Search for the cell housing the specified text and yield its (x, y) center coordinate. 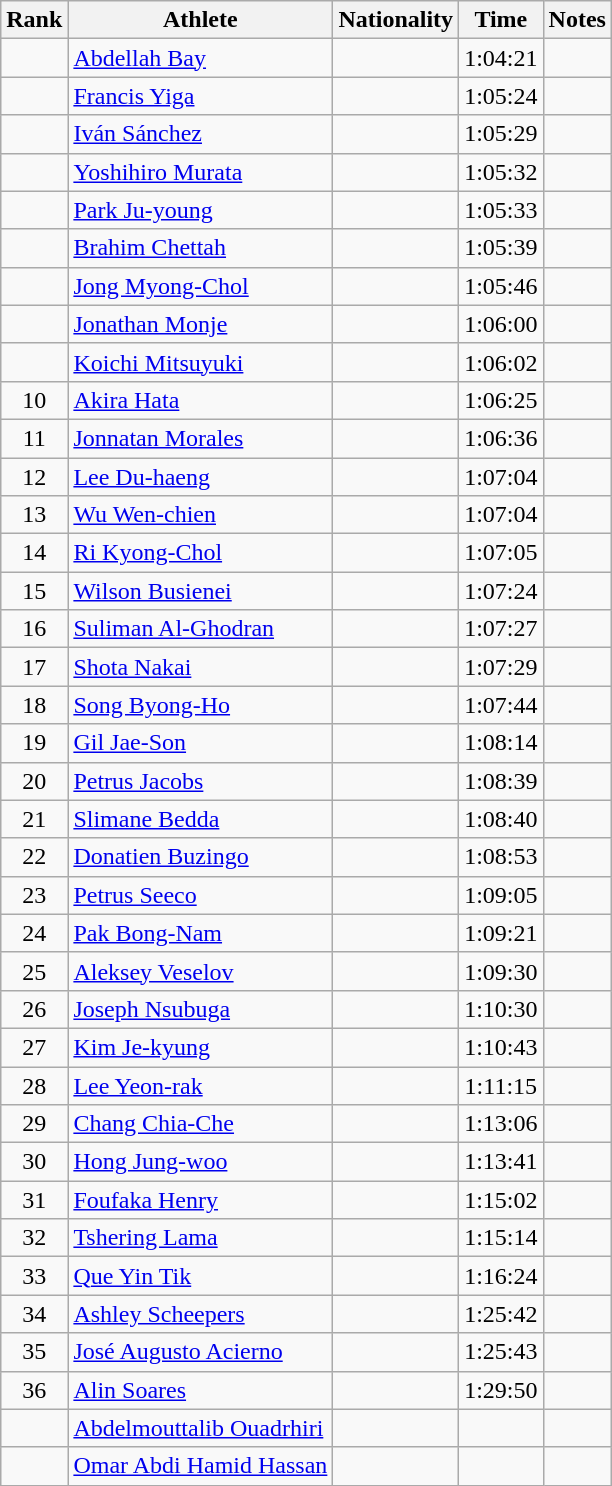
1:07:44 (501, 705)
1:11:15 (501, 1085)
1:13:41 (501, 1162)
Donatien Buzingo (200, 857)
Ri Kyong-Chol (200, 553)
Tshering Lama (200, 1238)
Kim Je-kyung (200, 1047)
1:07:29 (501, 667)
Chang Chia-Che (200, 1124)
Park Ju-young (200, 210)
1:04:21 (501, 58)
Suliman Al-Ghodran (200, 629)
Rank (34, 20)
Wilson Busienei (200, 591)
Hong Jung-woo (200, 1162)
34 (34, 1314)
Jong Myong-Chol (200, 286)
Brahim Chettah (200, 248)
Song Byong-Ho (200, 705)
10 (34, 400)
Abdellah Bay (200, 58)
1:06:02 (501, 362)
1:05:32 (501, 172)
Notes (577, 20)
Nationality (396, 20)
José Augusto Acierno (200, 1352)
26 (34, 1009)
Pak Bong-Nam (200, 933)
17 (34, 667)
13 (34, 515)
Akira Hata (200, 400)
27 (34, 1047)
1:08:40 (501, 819)
31 (34, 1200)
1:08:39 (501, 781)
Iván Sánchez (200, 134)
1:13:06 (501, 1124)
33 (34, 1276)
Gil Jae-Son (200, 743)
Wu Wen-chien (200, 515)
1:06:25 (501, 400)
Jonnatan Morales (200, 438)
Yoshihiro Murata (200, 172)
1:05:24 (501, 96)
Lee Yeon-rak (200, 1085)
28 (34, 1085)
Abdelmouttalib Ouadrhiri (200, 1428)
1:05:33 (501, 210)
1:29:50 (501, 1390)
24 (34, 933)
1:06:00 (501, 324)
Joseph Nsubuga (200, 1009)
1:10:43 (501, 1047)
Slimane Bedda (200, 819)
30 (34, 1162)
1:09:05 (501, 895)
20 (34, 781)
14 (34, 553)
Francis Yiga (200, 96)
29 (34, 1124)
1:06:36 (501, 438)
1:25:43 (501, 1352)
1:09:30 (501, 971)
Shota Nakai (200, 667)
11 (34, 438)
Que Yin Tik (200, 1276)
36 (34, 1390)
1:09:21 (501, 933)
Petrus Seeco (200, 895)
Petrus Jacobs (200, 781)
1:07:24 (501, 591)
Athlete (200, 20)
Jonathan Monje (200, 324)
1:05:29 (501, 134)
25 (34, 971)
1:07:05 (501, 553)
1:07:27 (501, 629)
1:05:46 (501, 286)
32 (34, 1238)
1:25:42 (501, 1314)
23 (34, 895)
1:08:53 (501, 857)
15 (34, 591)
19 (34, 743)
1:10:30 (501, 1009)
16 (34, 629)
Ashley Scheepers (200, 1314)
12 (34, 477)
1:15:02 (501, 1200)
1:16:24 (501, 1276)
Foufaka Henry (200, 1200)
Alin Soares (200, 1390)
1:05:39 (501, 248)
35 (34, 1352)
21 (34, 819)
Aleksey Veselov (200, 971)
18 (34, 705)
1:15:14 (501, 1238)
Lee Du-haeng (200, 477)
1:08:14 (501, 743)
Omar Abdi Hamid Hassan (200, 1466)
22 (34, 857)
Time (501, 20)
Koichi Mitsuyuki (200, 362)
